Output the [X, Y] coordinate of the center of the cell containing the given text.  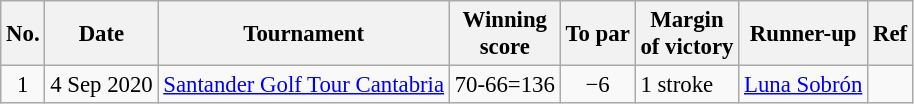
Luna Sobrón [804, 85]
70-66=136 [504, 85]
1 stroke [687, 85]
Date [102, 34]
Runner-up [804, 34]
No. [23, 34]
To par [598, 34]
−6 [598, 85]
Ref [890, 34]
4 Sep 2020 [102, 85]
Marginof victory [687, 34]
1 [23, 85]
Tournament [304, 34]
Santander Golf Tour Cantabria [304, 85]
Winningscore [504, 34]
